Return the [x, y] coordinate for the center point of the cell that contains the specified text.  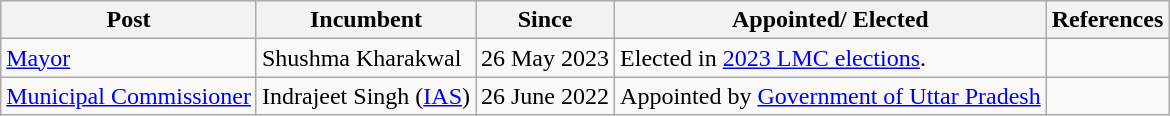
26 June 2022 [546, 96]
Mayor [129, 58]
Since [546, 20]
26 May 2023 [546, 58]
Appointed by Government of Uttar Pradesh [831, 96]
Appointed/ Elected [831, 20]
Municipal Commissioner [129, 96]
Shushma Kharakwal [366, 58]
Indrajeet Singh (IAS) [366, 96]
Incumbent [366, 20]
Elected in 2023 LMC elections. [831, 58]
Post [129, 20]
References [1108, 20]
